Determine the (X, Y) coordinate at the center of the cell enclosing the given text.  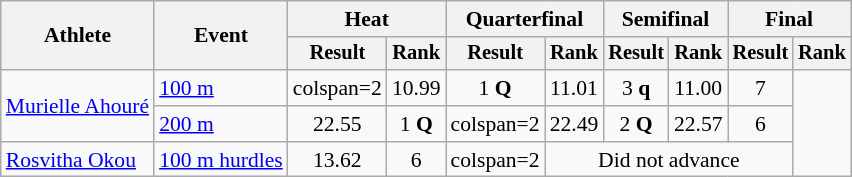
Murielle Ahouré (78, 106)
2 Q (636, 124)
Event (221, 36)
100 m (221, 88)
22.57 (698, 124)
11.01 (574, 88)
6 (761, 124)
11.00 (698, 88)
Quarterfinal (525, 19)
7 (761, 88)
Heat (367, 19)
3 q (636, 88)
22.49 (574, 124)
22.55 (338, 124)
Final (790, 19)
Athlete (78, 36)
Semifinal (665, 19)
10.99 (416, 88)
200 m (221, 124)
